Search for the cell housing the specified text and yield its (x, y) center coordinate. 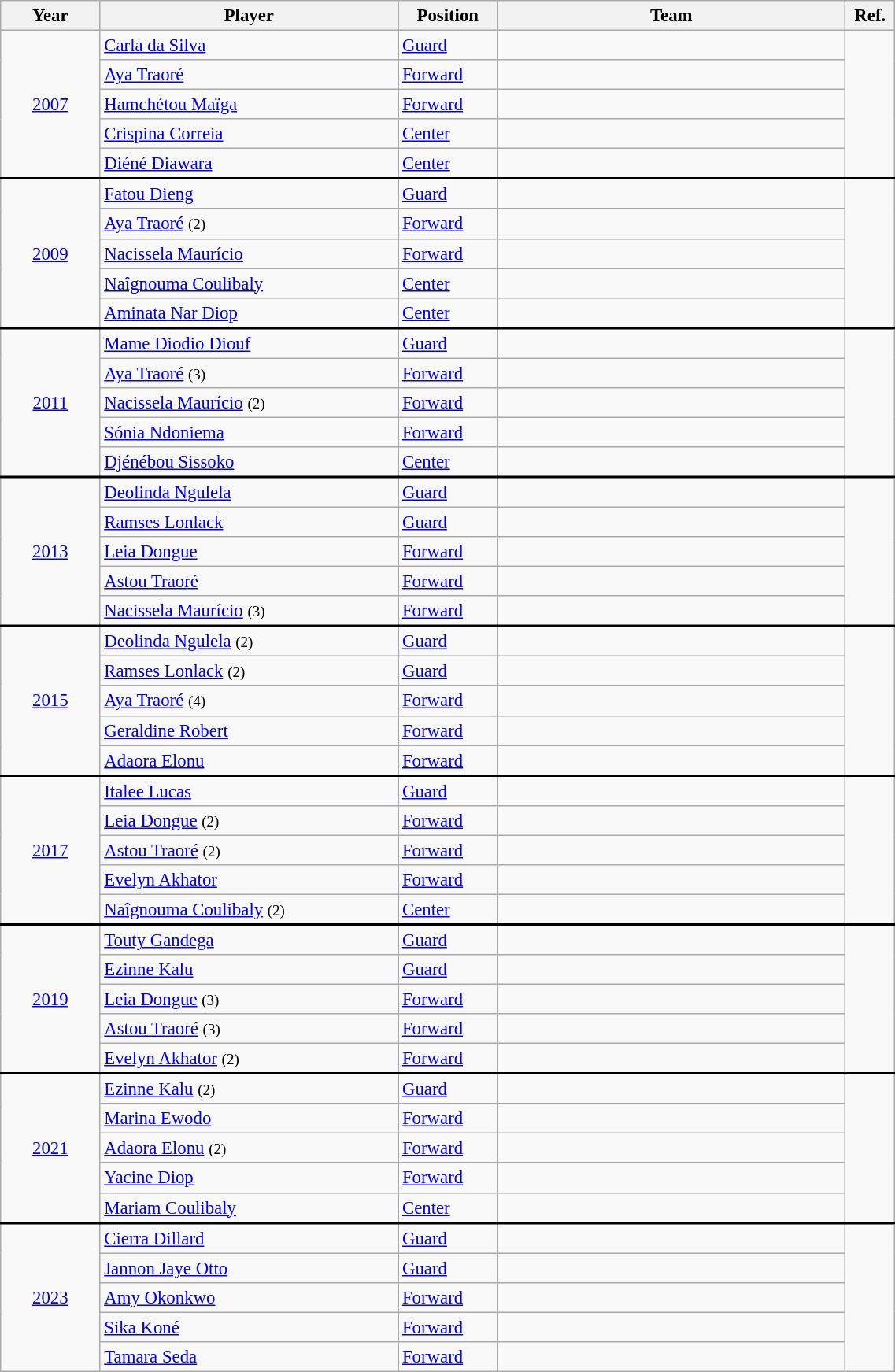
Evelyn Akhator (2) (249, 1059)
Yacine Diop (249, 1178)
Aya Traoré (249, 75)
Mariam Coulibaly (249, 1207)
Nacissela Maurício (3) (249, 611)
Naîgnouma Coulibaly (2) (249, 909)
2011 (50, 403)
Ezinne Kalu (2) (249, 1089)
2017 (50, 850)
2009 (50, 253)
Hamchétou Maïga (249, 105)
Italee Lucas (249, 790)
Aya Traoré (4) (249, 701)
Adaora Elonu (249, 760)
Leia Dongue (249, 552)
2015 (50, 701)
Touty Gandega (249, 940)
Tamara Seda (249, 1357)
Team (671, 16)
Ramses Lonlack (2) (249, 671)
Marina Ewodo (249, 1119)
Sika Koné (249, 1327)
Ezinne Kalu (249, 970)
2023 (50, 1297)
Crispina Correia (249, 134)
Aya Traoré (2) (249, 224)
Ref. (871, 16)
Leia Dongue (2) (249, 820)
Geraldine Robert (249, 730)
Naîgnouma Coulibaly (249, 283)
Astou Traoré (2) (249, 850)
2019 (50, 1000)
2021 (50, 1148)
Ramses Lonlack (249, 523)
Deolinda Ngulela (249, 492)
Nacissela Maurício (2) (249, 403)
2013 (50, 551)
Position (448, 16)
Carla da Silva (249, 46)
2007 (50, 105)
Amy Okonkwo (249, 1297)
Cierra Dillard (249, 1238)
Nacissela Maurício (249, 253)
Astou Traoré (249, 582)
Djénébou Sissoko (249, 462)
Year (50, 16)
Aya Traoré (3) (249, 373)
Astou Traoré (3) (249, 1029)
Mame Diodio Diouf (249, 343)
Fatou Dieng (249, 194)
Evelyn Akhator (249, 880)
Sónia Ndoniema (249, 432)
Player (249, 16)
Diéné Diawara (249, 164)
Jannon Jaye Otto (249, 1268)
Deolinda Ngulela (2) (249, 642)
Aminata Nar Diop (249, 312)
Leia Dongue (3) (249, 1000)
Adaora Elonu (2) (249, 1148)
